Scan for the cell matching the given text and deliver its (X, Y) coordinate at center. 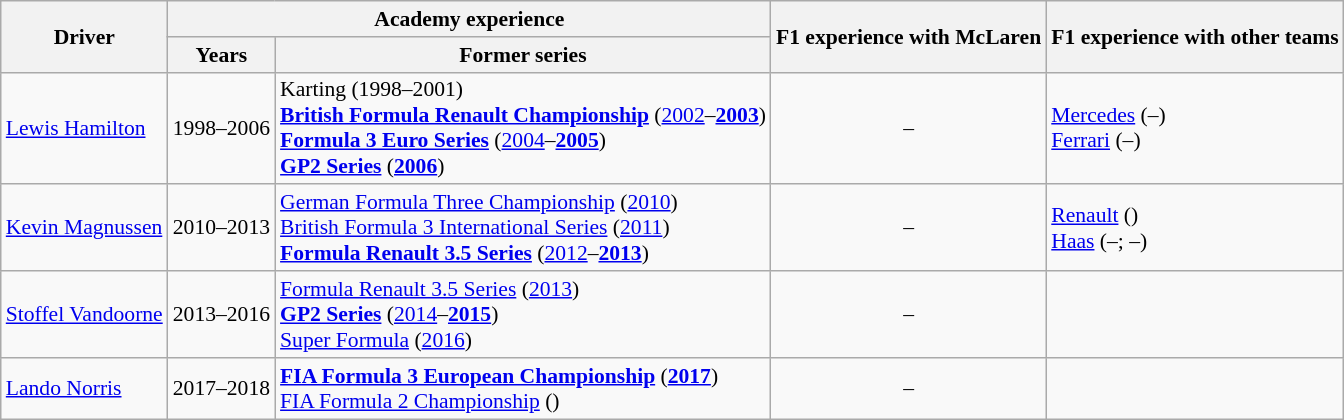
Formula Renault 3.5 Series (2013)GP2 Series (2014–2015)Super Formula (2016) (523, 314)
Academy experience (470, 19)
F1 experience with McLaren (908, 36)
FIA Formula 3 European Championship (2017)FIA Formula 2 Championship () (523, 388)
2017–2018 (222, 388)
1998–2006 (222, 128)
Mercedes (–)Ferrari (–) (1194, 128)
F1 experience with other teams (1194, 36)
2013–2016 (222, 314)
Lando Norris (84, 388)
Stoffel Vandoorne (84, 314)
Driver (84, 36)
Karting (1998–2001)British Formula Renault Championship (2002–2003)Formula 3 Euro Series (2004–2005)GP2 Series (2006) (523, 128)
German Formula Three Championship (2010)British Formula 3 International Series (2011)Formula Renault 3.5 Series (2012–2013) (523, 228)
Former series (523, 55)
Renault ()Haas (–; –) (1194, 228)
2010–2013 (222, 228)
Lewis Hamilton (84, 128)
Kevin Magnussen (84, 228)
Years (222, 55)
